From the cell containing the given text, extract its center point as [x, y] coordinate. 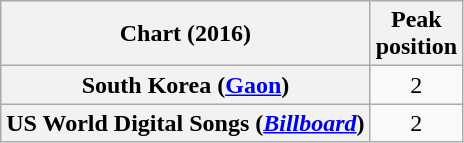
South Korea (Gaon) [186, 85]
Peakposition [416, 34]
US World Digital Songs (Billboard) [186, 123]
Chart (2016) [186, 34]
